Identify which cell holds the provided text, then report its [X, Y] central coordinate. 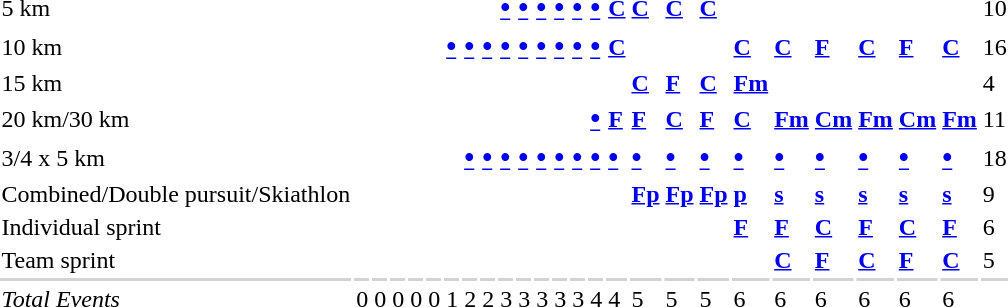
5 [994, 260]
Combined/Double pursuit/Skiathlon [176, 194]
16 [994, 47]
10 km [176, 47]
9 [994, 194]
18 [994, 158]
11 [994, 119]
p [751, 194]
6 [994, 227]
Individual sprint [176, 227]
3/4 x 5 km [176, 158]
Team sprint [176, 260]
20 km/30 km [176, 119]
15 km [176, 83]
4 [994, 83]
